Extract the (X, Y) coordinate from the center of the cell holding the provided text.  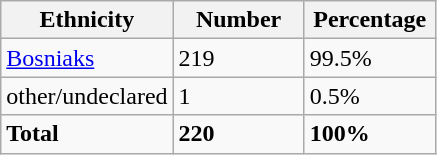
other/undeclared (87, 96)
99.5% (370, 58)
0.5% (370, 96)
Total (87, 134)
219 (238, 58)
100% (370, 134)
220 (238, 134)
Bosniaks (87, 58)
1 (238, 96)
Ethnicity (87, 20)
Number (238, 20)
Percentage (370, 20)
